Extract the [x, y] coordinate from the center of the cell holding the provided text.  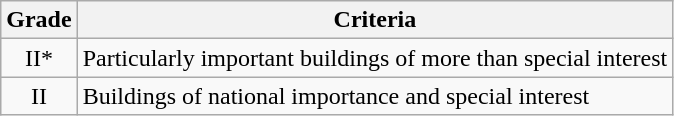
Buildings of national importance and special interest [375, 96]
II* [39, 58]
II [39, 96]
Particularly important buildings of more than special interest [375, 58]
Grade [39, 20]
Criteria [375, 20]
